For the text-containing cell, return its midpoint in [x, y] coordinate format. 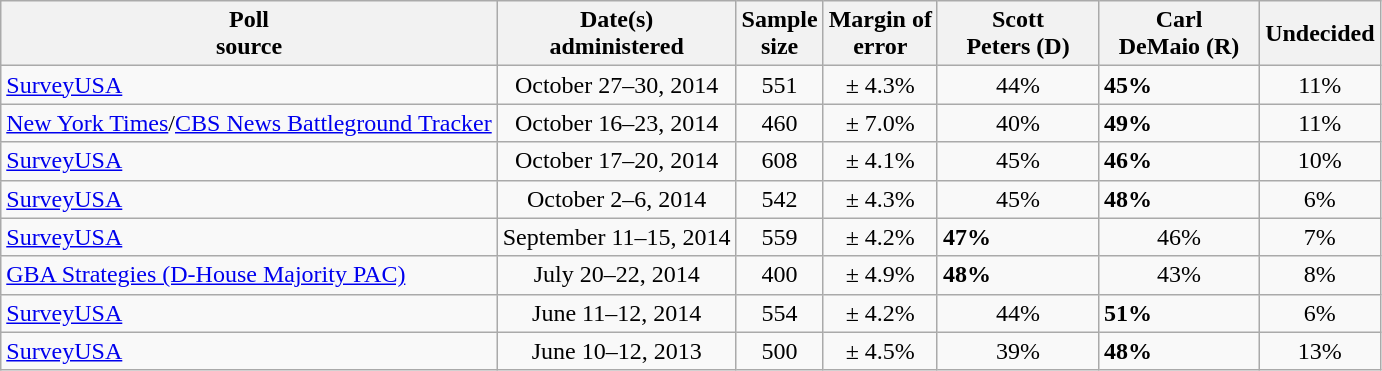
39% [1018, 351]
October 2–6, 2014 [616, 199]
CarlDeMaio (R) [1180, 34]
542 [780, 199]
559 [780, 237]
GBA Strategies (D-House Majority PAC) [249, 275]
551 [780, 85]
Pollsource [249, 34]
500 [780, 351]
460 [780, 123]
October 16–23, 2014 [616, 123]
October 17–20, 2014 [616, 161]
554 [780, 313]
8% [1320, 275]
ScottPeters (D) [1018, 34]
June 11–12, 2014 [616, 313]
Undecided [1320, 34]
July 20–22, 2014 [616, 275]
October 27–30, 2014 [616, 85]
Margin oferror [880, 34]
43% [1180, 275]
September 11–15, 2014 [616, 237]
49% [1180, 123]
June 10–12, 2013 [616, 351]
400 [780, 275]
47% [1018, 237]
± 4.1% [880, 161]
40% [1018, 123]
10% [1320, 161]
± 7.0% [880, 123]
Date(s)administered [616, 34]
608 [780, 161]
± 4.5% [880, 351]
± 4.9% [880, 275]
7% [1320, 237]
Samplesize [780, 34]
13% [1320, 351]
New York Times/CBS News Battleground Tracker [249, 123]
51% [1180, 313]
